Return the [x, y] coordinate for the center point of the cell that contains the specified text.  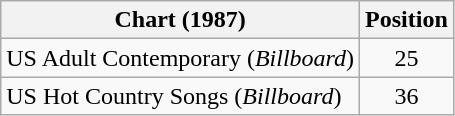
36 [407, 96]
US Adult Contemporary (Billboard) [180, 58]
Position [407, 20]
25 [407, 58]
US Hot Country Songs (Billboard) [180, 96]
Chart (1987) [180, 20]
